Return the [x, y] coordinate for the center point of the cell that contains the specified text.  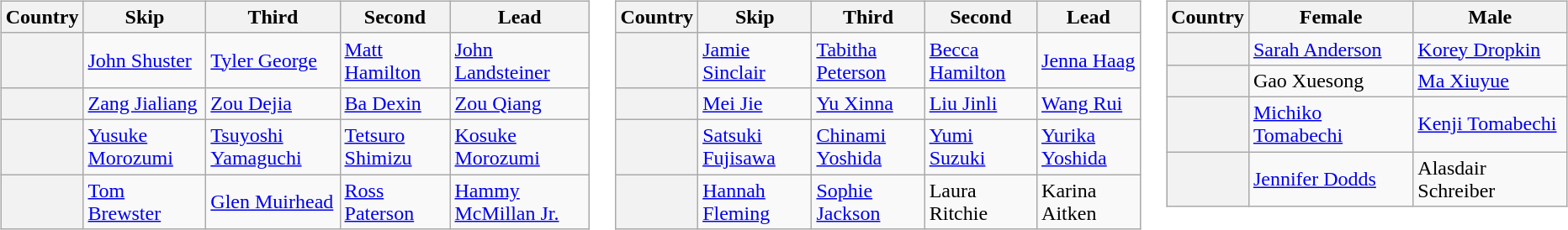
Yu Xinna [868, 103]
Mei Jie [755, 103]
Yurika Yoshida [1089, 146]
Satsuki Fujisawa [755, 146]
Tsuyoshi Yamaguchi [273, 146]
Korey Dropkin [1491, 49]
Wang Rui [1089, 103]
Laura Ritchie [981, 201]
Tom Brewster [145, 201]
Gao Xuesong [1331, 81]
Glen Muirhead [273, 201]
Ross Paterson [395, 201]
Karina Aitken [1089, 201]
Jenna Haag [1089, 60]
Michiko Tomabechi [1331, 124]
Ma Xiuyue [1491, 81]
Kenji Tomabechi [1491, 124]
Tabitha Peterson [868, 60]
John Shuster [145, 60]
Becca Hamilton [981, 60]
Jamie Sinclair [755, 60]
Hannah Fleming [755, 201]
Ba Dexin [395, 103]
John Landsteiner [520, 60]
Alasdair Schreiber [1491, 178]
Matt Hamilton [395, 60]
Liu Jinli [981, 103]
Sophie Jackson [868, 201]
Kosuke Morozumi [520, 146]
Hammy McMillan Jr. [520, 201]
Female [1331, 17]
Zang Jialiang [145, 103]
Zou Dejia [273, 103]
Male [1491, 17]
Tyler George [273, 60]
Jennifer Dodds [1331, 178]
Tetsuro Shimizu [395, 146]
Zou Qiang [520, 103]
Yumi Suzuki [981, 146]
Chinami Yoshida [868, 146]
Sarah Anderson [1331, 49]
Yusuke Morozumi [145, 146]
